Scan for the cell matching the given text and deliver its [x, y] coordinate at center. 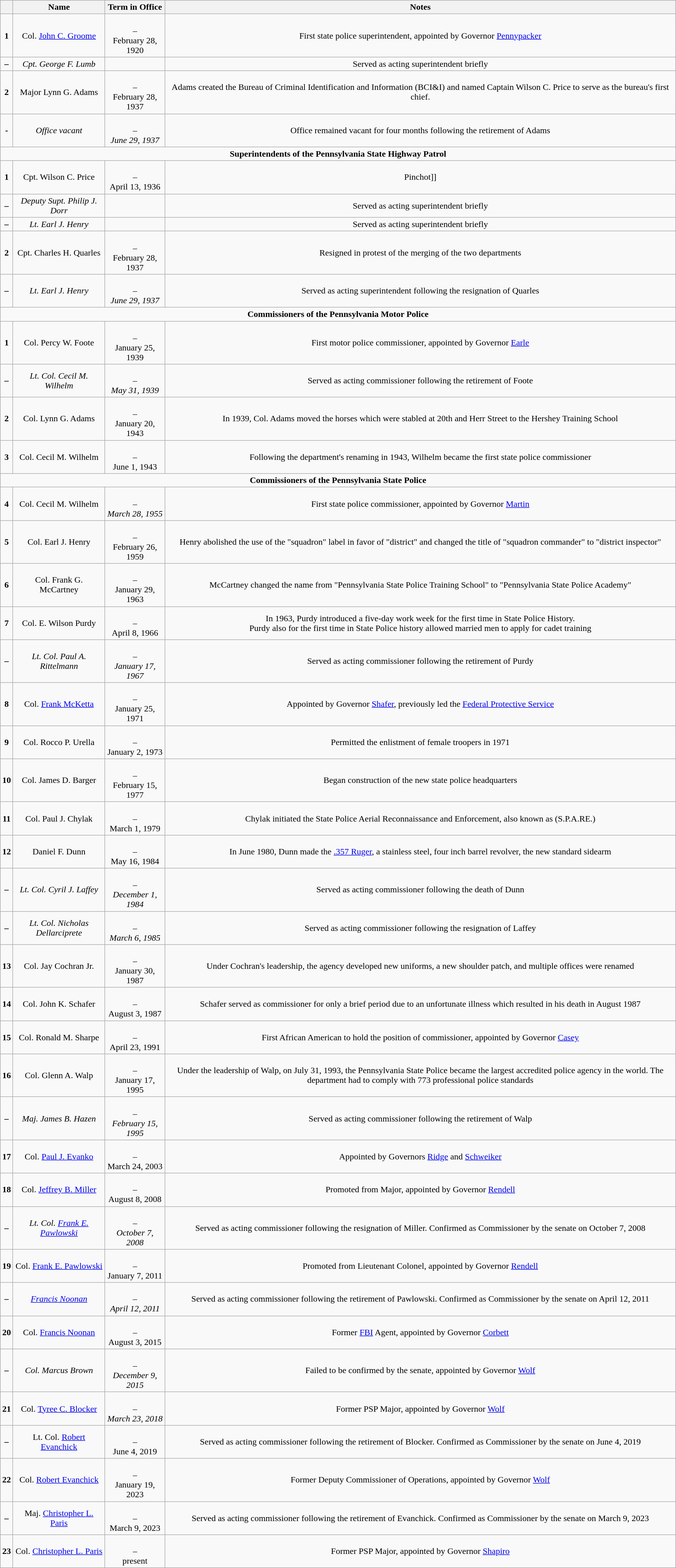
Pinchot]] [420, 177]
–August 3, 1987 [135, 1004]
21 [6, 1408]
Chylak initiated the State Police Aerial Reconnaissance and Enforcement, also known as (S.P.A.RE.) [420, 818]
10 [6, 780]
Appointed by Governor Shafer, previously led the Federal Protective Service [420, 704]
Promoted from Major, appointed by Governor Rendell [420, 1190]
–March 28, 1955 [135, 504]
14 [6, 1004]
Col. Marcus Brown [59, 1370]
Served as acting commissioner following the death of Dunn [420, 889]
Notes [420, 7]
–April 23, 1991 [135, 1037]
Col. E. Wilson Purdy [59, 623]
Term in Office [135, 7]
22 [6, 1480]
Served as acting commissioner following the retirement of Evanchick. Confirmed as Commissioner by the senate on March 9, 2023 [420, 1518]
18 [6, 1190]
–present [135, 1551]
–March 23, 2018 [135, 1408]
–October 7, 2008 [135, 1228]
Maj. James B. Hazen [59, 1118]
Former Deputy Commissioner of Operations, appointed by Governor Wolf [420, 1480]
Superintendents of the Pennsylvania State Highway Patrol [338, 154]
Schafer served as commissioner for only a brief period due to an unfortunate illness which resulted in his death in August 1987 [420, 1004]
6 [6, 585]
Col. Frank E. Pawlowski [59, 1266]
–March 24, 2003 [135, 1157]
–January 29, 1963 [135, 585]
Col. Earl J. Henry [59, 542]
Lt. Col. Cyril J. Laffey [59, 889]
Col. Paul J. Evanko [59, 1157]
Francis Noonan [59, 1299]
–March 1, 1979 [135, 818]
Col. John C. Groome [59, 35]
–March 6, 1985 [135, 928]
Appointed by Governors Ridge and Schweiker [420, 1157]
–April 8, 1966 [135, 623]
First motor police commissioner, appointed by Governor Earle [420, 343]
Served as acting commissioner following the retirement of Foote [420, 381]
Major Lynn G. Adams [59, 92]
In June 1980, Dunn made the .357 Ruger, a stainless steel, four inch barrel revolver, the new standard sidearm [420, 851]
Following the department's renaming in 1943, Wilhelm became the first state police commissioner [420, 457]
–March 9, 2023 [135, 1518]
–May 16, 1984 [135, 851]
Promoted from Lieutenant Colonel, appointed by Governor Rendell [420, 1266]
–January 25, 1971 [135, 704]
–January 17, 1995 [135, 1076]
Served as acting commissioner following the resignation of Miller. Confirmed as Commissioner by the senate on October 7, 2008 [420, 1228]
–June 4, 2019 [135, 1442]
Col. John K. Schafer [59, 1004]
Lt. Col. Frank E. Pawlowski [59, 1228]
–April 13, 1936 [135, 177]
Col. Ronald M. Sharpe [59, 1037]
Cpt. George F. Lumb [59, 64]
- [6, 130]
Served as acting commissioner following the retirement of Walp [420, 1118]
–January 30, 1987 [135, 966]
Col. Robert Evanchick [59, 1480]
Lt. Col. Paul A. Rittelmann [59, 661]
–February 15, 1995 [135, 1118]
Lt. Col. Robert Evanchick [59, 1442]
–December 1, 1984 [135, 889]
Col. Rocco P. Urella [59, 742]
Office remained vacant for four months following the retirement of Adams [420, 130]
First state police commissioner, appointed by Governor Martin [420, 504]
–February 28, 1920 [135, 35]
–April 12, 2011 [135, 1299]
Failed to be confirmed by the senate, appointed by Governor Wolf [420, 1370]
9 [6, 742]
12 [6, 851]
20 [6, 1332]
Col. Jay Cochran Jr. [59, 966]
3 [6, 457]
Began construction of the new state police headquarters [420, 780]
–January 20, 1943 [135, 419]
Col. Glenn A. Walp [59, 1076]
–January 25, 1939 [135, 343]
–December 9, 2015 [135, 1370]
Under Cochran's leadership, the agency developed new uniforms, a new shoulder patch, and multiple offices were renamed [420, 966]
–June 1, 1943 [135, 457]
Maj. Christopher L. Paris [59, 1518]
–January 17, 1967 [135, 661]
13 [6, 966]
Lt. Col. Cecil M. Wilhelm [59, 381]
Commissioners of the Pennsylvania Motor Police [338, 314]
First state police superintendent, appointed by Governor Pennypacker [420, 35]
–February 15, 1977 [135, 780]
Served as acting superintendent following the resignation of Quarles [420, 291]
Col. Frank McKetta [59, 704]
Col. Tyree C. Blocker [59, 1408]
–February 26, 1959 [135, 542]
Former PSP Major, appointed by Governor Wolf [420, 1408]
Col. Frank G. McCartney [59, 585]
Lt. Col. Nicholas Dellarciprete [59, 928]
–August 3, 2015 [135, 1332]
–January 7, 2011 [135, 1266]
11 [6, 818]
17 [6, 1157]
Henry abolished the use of the "squadron" label in favor of "district" and changed the title of "squadron commander" to "district inspector" [420, 542]
Cpt. Charles H. Quarles [59, 253]
Served as acting commissioner following the retirement of Purdy [420, 661]
–August 8, 2008 [135, 1190]
–January 19, 2023 [135, 1480]
Col. Jeffrey B. Miller [59, 1190]
Commissioners of the Pennsylvania State Police [338, 480]
Col. Percy W. Foote [59, 343]
7 [6, 623]
Former FBI Agent, appointed by Governor Corbett [420, 1332]
First African American to hold the position of commissioner, appointed by Governor Casey [420, 1037]
Daniel F. Dunn [59, 851]
–January 2, 1973 [135, 742]
16 [6, 1076]
Col. Christopher L. Paris [59, 1551]
4 [6, 504]
Former PSP Major, appointed by Governor Shapiro [420, 1551]
15 [6, 1037]
Office vacant [59, 130]
Served as acting commissioner following the resignation of Laffey [420, 928]
Served as acting commissioner following the retirement of Blocker. Confirmed as Commissioner by the senate on June 4, 2019 [420, 1442]
Deputy Supt. Philip J. Dorr [59, 206]
5 [6, 542]
McCartney changed the name from "Pennsylvania State Police Training School" to "Pennsylvania State Police Academy" [420, 585]
Col. James D. Barger [59, 780]
8 [6, 704]
Col. Francis Noonan [59, 1332]
Permitted the enlistment of female troopers in 1971 [420, 742]
Col. Lynn G. Adams [59, 419]
Adams created the Bureau of Criminal Identification and Information (BCI&I) and named Captain Wilson C. Price to serve as the bureau's first chief. [420, 92]
Name [59, 7]
In 1939, Col. Adams moved the horses which were stabled at 20th and Herr Street to the Hershey Training School [420, 419]
Col. Paul J. Chylak [59, 818]
Served as acting commissioner following the retirement of Pawlowski. Confirmed as Commissioner by the senate on April 12, 2011 [420, 1299]
19 [6, 1266]
Cpt. Wilson C. Price [59, 177]
–May 31, 1939 [135, 381]
Resigned in protest of the merging of the two departments [420, 253]
23 [6, 1551]
